Locate the cell with the specified text and output its (x, y) center coordinate. 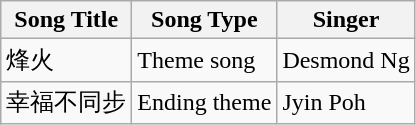
Song Type (204, 20)
Jyin Poh (346, 102)
Singer (346, 20)
Desmond Ng (346, 60)
烽火 (66, 60)
Theme song (204, 60)
Song Title (66, 20)
幸福不同步 (66, 102)
Ending theme (204, 102)
